Scan for the cell matching the given text and deliver its (x, y) coordinate at center. 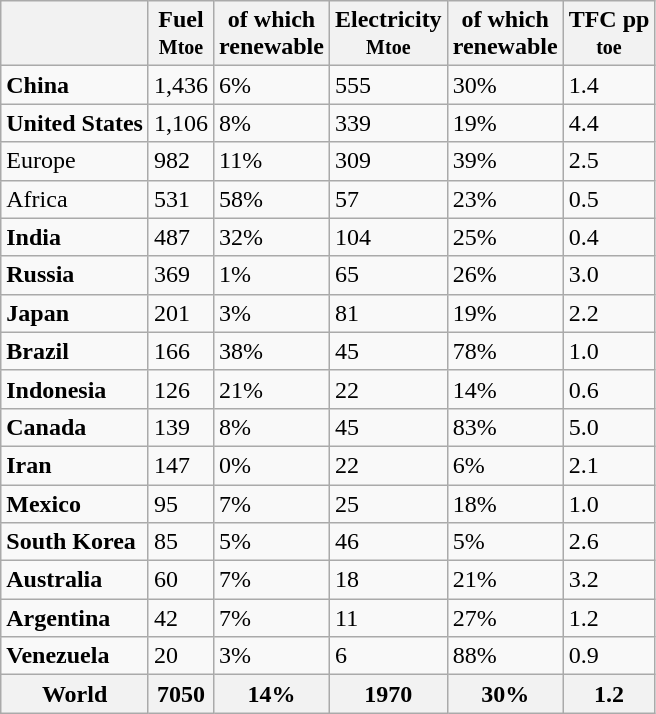
0.9 (609, 656)
2.1 (609, 465)
58% (272, 199)
309 (388, 161)
531 (180, 199)
Iran (75, 465)
5.0 (609, 427)
Brazil (75, 351)
126 (180, 389)
1,436 (180, 85)
3.0 (609, 275)
Russia (75, 275)
20 (180, 656)
ElectricityMtoe (388, 34)
Indonesia (75, 389)
11% (272, 161)
Argentina (75, 618)
25 (388, 503)
201 (180, 313)
166 (180, 351)
104 (388, 237)
25% (505, 237)
2.5 (609, 161)
China (75, 85)
23% (505, 199)
FuelMtoe (180, 34)
26% (505, 275)
27% (505, 618)
Africa (75, 199)
India (75, 237)
0.5 (609, 199)
39% (505, 161)
78% (505, 351)
369 (180, 275)
Australia (75, 580)
South Korea (75, 542)
Canada (75, 427)
7050 (180, 694)
1.4 (609, 85)
1,106 (180, 123)
46 (388, 542)
81 (388, 313)
57 (388, 199)
147 (180, 465)
555 (388, 85)
139 (180, 427)
TFC pptoe (609, 34)
6 (388, 656)
1% (272, 275)
83% (505, 427)
65 (388, 275)
18 (388, 580)
2.6 (609, 542)
0.6 (609, 389)
World (75, 694)
4.4 (609, 123)
60 (180, 580)
487 (180, 237)
11 (388, 618)
0.4 (609, 237)
982 (180, 161)
85 (180, 542)
42 (180, 618)
0% (272, 465)
18% (505, 503)
38% (272, 351)
Japan (75, 313)
95 (180, 503)
1970 (388, 694)
Mexico (75, 503)
Venezuela (75, 656)
2.2 (609, 313)
Europe (75, 161)
United States (75, 123)
88% (505, 656)
32% (272, 237)
3.2 (609, 580)
339 (388, 123)
